Capture the cell that displays the provided text and extract its (x, y) central coordinate. 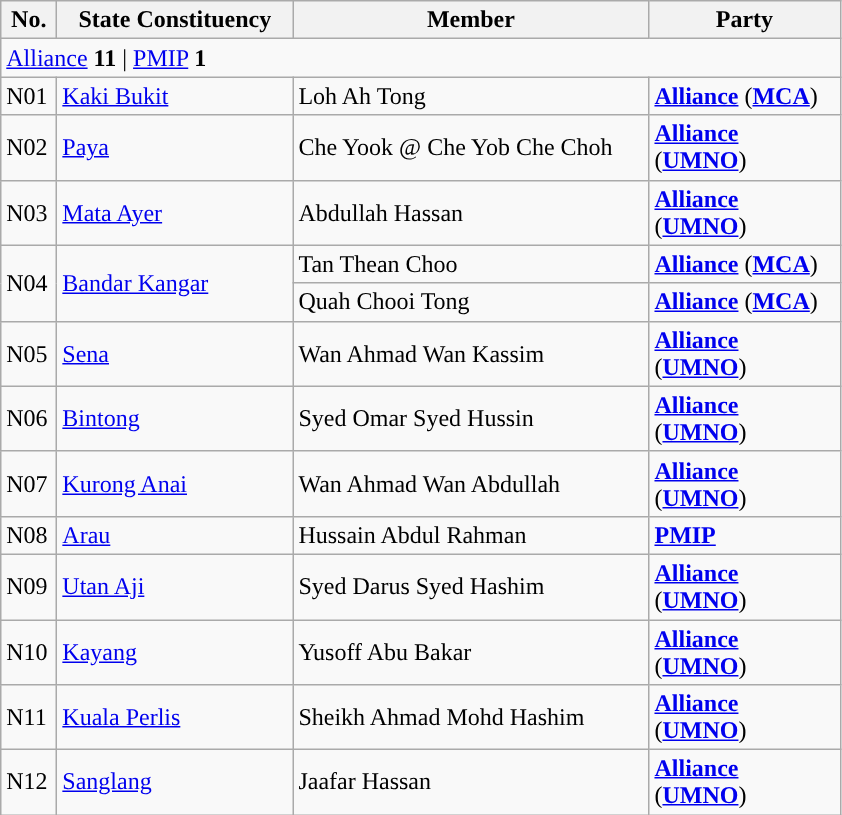
Kayang (175, 652)
N06 (29, 418)
Kurong Anai (175, 484)
Mata Ayer (175, 212)
N11 (29, 718)
No. (29, 20)
N05 (29, 354)
Paya (175, 148)
Utan Aji (175, 586)
Jaafar Hassan (471, 782)
N03 (29, 212)
N12 (29, 782)
Abdullah Hassan (471, 212)
N10 (29, 652)
N07 (29, 484)
Wan Ahmad Wan Abdullah (471, 484)
Syed Darus Syed Hashim (471, 586)
Kaki Bukit (175, 96)
Bandar Kangar (175, 283)
N09 (29, 586)
Sheikh Ahmad Mohd Hashim (471, 718)
N04 (29, 283)
State Constituency (175, 20)
Loh Ah Tong (471, 96)
N01 (29, 96)
Sena (175, 354)
Quah Chooi Tong (471, 302)
Tan Thean Choo (471, 264)
Wan Ahmad Wan Kassim (471, 354)
Sanglang (175, 782)
Arau (175, 535)
Alliance 11 | PMIP 1 (420, 58)
PMIP (744, 535)
N08 (29, 535)
Che Yook @ Che Yob Che Choh (471, 148)
Bintong (175, 418)
N02 (29, 148)
Member (471, 20)
Party (744, 20)
Hussain Abdul Rahman (471, 535)
Kuala Perlis (175, 718)
Syed Omar Syed Hussin (471, 418)
Yusoff Abu Bakar (471, 652)
